Pinpoint the cell where the given text exists, returning its [x, y] midpoint coordinate. 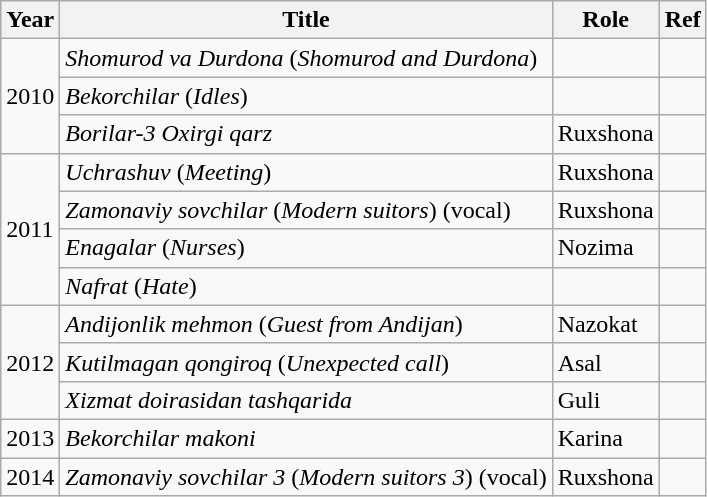
Nazokat [606, 324]
Bekorchilar makoni [306, 438]
Nozima [606, 248]
Zamonaviy sovchilar 3 (Modern suitors 3) (vocal) [306, 477]
Enagalar (Nurses) [306, 248]
Ref [682, 20]
Zamonaviy sovchilar (Modern suitors) (vocal) [306, 210]
Nafrat (Hate) [306, 286]
Bekorchilar (Idles) [306, 96]
Andijonlik mehmon (Guest from Andijan) [306, 324]
Guli [606, 400]
Title [306, 20]
2011 [30, 229]
2010 [30, 96]
Kutilmagan qongiroq (Unexpected call) [306, 362]
Shomurod va Durdona (Shomurod and Durdona) [306, 58]
Karina [606, 438]
Role [606, 20]
Borilar-3 Oxirgi qarz [306, 134]
Uchrashuv (Meeting) [306, 172]
2013 [30, 438]
Xizmat doirasidan tashqarida [306, 400]
2012 [30, 362]
2014 [30, 477]
Year [30, 20]
Asal [606, 362]
